Extract the [x, y] coordinate from the center of the cell holding the provided text.  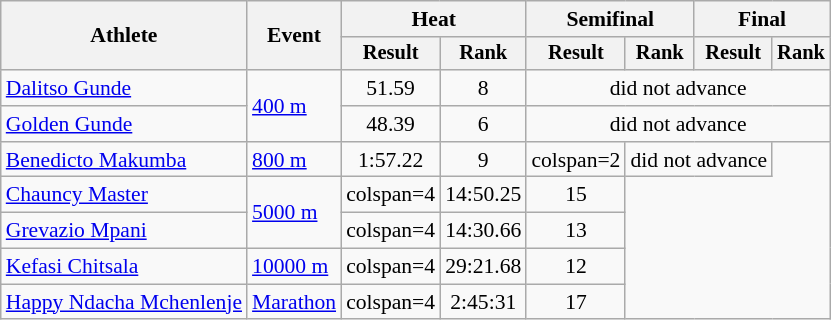
2:45:31 [483, 302]
Golden Gunde [124, 124]
Grevazio Mpani [124, 231]
5000 m [294, 212]
Dalitso Gunde [124, 88]
17 [576, 302]
12 [576, 267]
Benedicto Makumba [124, 160]
13 [576, 231]
Marathon [294, 302]
14:50.25 [483, 195]
Event [294, 36]
8 [483, 88]
Semifinal [610, 19]
400 m [294, 106]
15 [576, 195]
6 [483, 124]
Chauncy Master [124, 195]
14:30.66 [483, 231]
Athlete [124, 36]
Heat [434, 19]
colspan=2 [576, 160]
800 m [294, 160]
9 [483, 160]
Final [762, 19]
Happy Ndacha Mchenlenje [124, 302]
10000 m [294, 267]
29:21.68 [483, 267]
48.39 [390, 124]
51.59 [390, 88]
1:57.22 [390, 160]
Kefasi Chitsala [124, 267]
